From the cell containing the given text, extract its center point as [X, Y] coordinate. 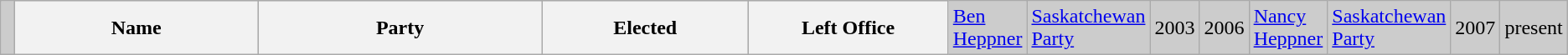
Nancy Heppner [1288, 28]
2006 [1225, 28]
Ben Heppner [988, 28]
Left Office [848, 28]
present [1534, 28]
Elected [645, 28]
2007 [1476, 28]
2003 [1174, 28]
Name [137, 28]
Party [400, 28]
